Search for the cell housing the specified text and yield its (x, y) center coordinate. 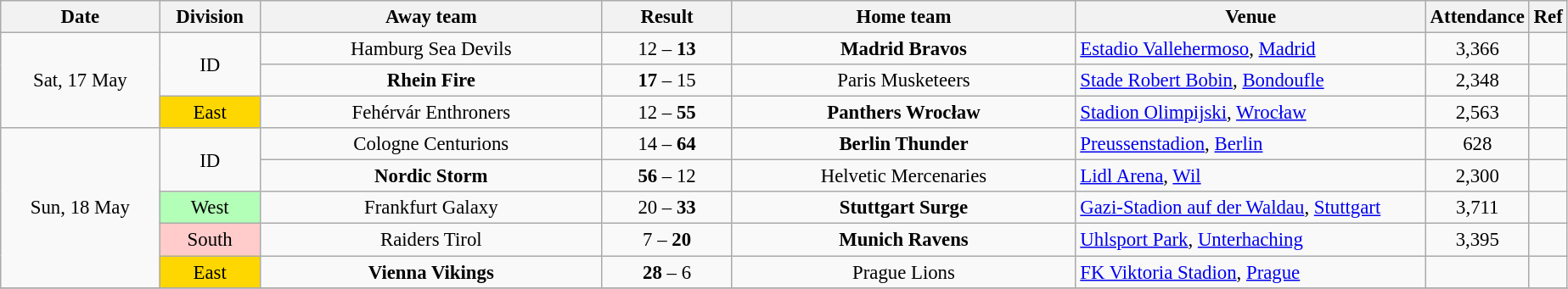
Ref (1548, 17)
Home team (903, 17)
20 – 33 (667, 208)
2,300 (1477, 176)
Stadion Olimpijski, Wrocław (1250, 113)
Frankfurt Galaxy (431, 208)
Division (210, 17)
28 – 6 (667, 272)
Uhlsport Park, Unterhaching (1250, 240)
Stade Robert Bobin, Bondoufle (1250, 81)
56 – 12 (667, 176)
Attendance (1477, 17)
3,366 (1477, 49)
3,395 (1477, 240)
Sun, 18 May (80, 208)
7 – 20 (667, 240)
West (210, 208)
628 (1477, 144)
2,348 (1477, 81)
Gazi-Stadion auf der Waldau, Stuttgart (1250, 208)
3,711 (1477, 208)
FK Viktoria Stadion, Prague (1250, 272)
Munich Ravens (903, 240)
Lidl Arena, Wil (1250, 176)
Sat, 17 May (80, 81)
Away team (431, 17)
Hamburg Sea Devils (431, 49)
Estadio Vallehermoso, Madrid (1250, 49)
Paris Musketeers (903, 81)
Panthers Wrocław (903, 113)
Result (667, 17)
14 – 64 (667, 144)
17 – 15 (667, 81)
Preussenstadion, Berlin (1250, 144)
Vienna Vikings (431, 272)
Prague Lions (903, 272)
Cologne Centurions (431, 144)
2,563 (1477, 113)
Madrid Bravos (903, 49)
Venue (1250, 17)
South (210, 240)
Fehérvár Enthroners (431, 113)
Date (80, 17)
Rhein Fire (431, 81)
Nordic Storm (431, 176)
12 – 13 (667, 49)
Raiders Tirol (431, 240)
Helvetic Mercenaries (903, 176)
Berlin Thunder (903, 144)
Stuttgart Surge (903, 208)
12 – 55 (667, 113)
